Determine the [x, y] coordinate at the center of the cell enclosing the given text.  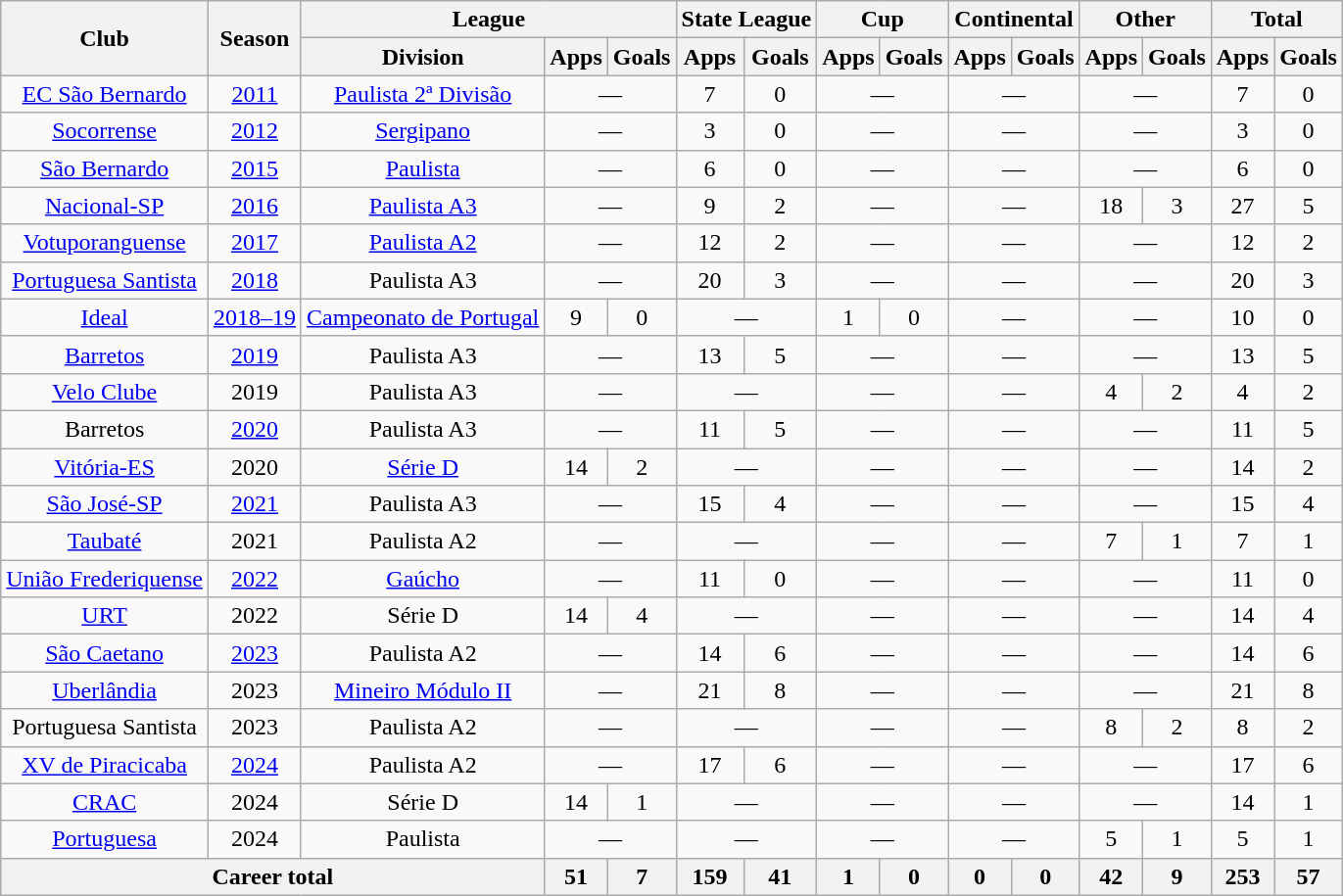
Votuporanguense [105, 243]
253 [1242, 876]
Socorrense [105, 131]
League [488, 20]
São José-SP [105, 504]
2012 [255, 131]
Mineiro Módulo II [422, 690]
EC São Bernardo [105, 94]
São Caetano [105, 653]
Cup [883, 20]
Taubaté [105, 542]
Sergipano [422, 131]
Uberlândia [105, 690]
Division [422, 57]
State League [746, 20]
2017 [255, 243]
51 [576, 876]
Campeonato de Portugal [422, 317]
Continental [1014, 20]
Club [105, 38]
27 [1242, 206]
XV de Piracicaba [105, 765]
Velo Clube [105, 392]
18 [1111, 206]
Other [1145, 20]
URT [105, 616]
2015 [255, 168]
2018–19 [255, 317]
Gaúcho [422, 579]
Nacional-SP [105, 206]
10 [1242, 317]
159 [709, 876]
2018 [255, 280]
Season [255, 38]
57 [1309, 876]
42 [1111, 876]
2016 [255, 206]
Portuguesa [105, 839]
União Frederiquense [105, 579]
São Bernardo [105, 168]
Ideal [105, 317]
41 [780, 876]
Career total [272, 876]
CRAC [105, 802]
Total [1276, 20]
2011 [255, 94]
Vitória-ES [105, 467]
Paulista 2ª Divisão [422, 94]
